Search for the cell housing the specified text and yield its (X, Y) center coordinate. 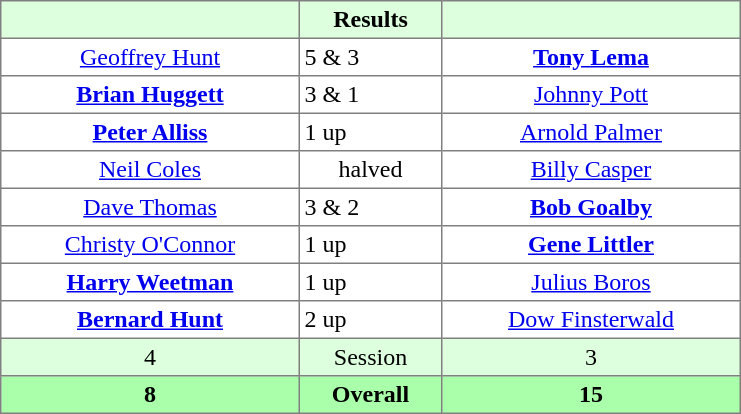
Johnny Pott (591, 95)
Dow Finsterwald (591, 320)
Julius Boros (591, 282)
Session (370, 357)
5 & 3 (370, 57)
8 (150, 395)
Harry Weetman (150, 282)
3 (591, 357)
Tony Lema (591, 57)
15 (591, 395)
2 up (370, 320)
Bob Goalby (591, 207)
3 & 1 (370, 95)
Overall (370, 395)
Results (370, 20)
Peter Alliss (150, 132)
Brian Huggett (150, 95)
Gene Littler (591, 245)
Dave Thomas (150, 207)
Billy Casper (591, 170)
Bernard Hunt (150, 320)
halved (370, 170)
Arnold Palmer (591, 132)
Geoffrey Hunt (150, 57)
Neil Coles (150, 170)
4 (150, 357)
3 & 2 (370, 207)
Christy O'Connor (150, 245)
